Return (X, Y) of the center of cell containing provided text 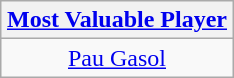
Pau Gasol (116, 58)
Most Valuable Player (116, 20)
